Determine the [x, y] coordinate at the center of the cell enclosing the given text.  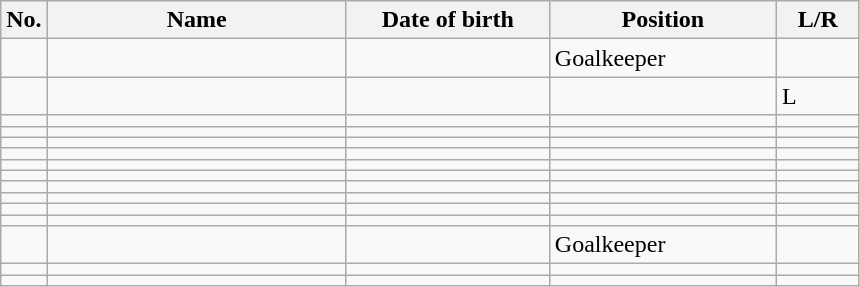
L [818, 96]
L/R [818, 20]
Date of birth [448, 20]
No. [24, 20]
Name [196, 20]
Position [662, 20]
